Search for the cell housing the specified text and yield its (x, y) center coordinate. 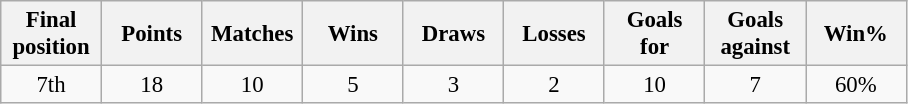
Wins (354, 34)
Points (152, 34)
7th (52, 85)
Goals against (756, 34)
3 (454, 85)
2 (554, 85)
Goals for (654, 34)
Matches (252, 34)
Win% (856, 34)
7 (756, 85)
18 (152, 85)
60% (856, 85)
5 (354, 85)
Draws (454, 34)
Final position (52, 34)
Losses (554, 34)
